Detect which cell encompasses the target text, then output its [x, y] center coordinate. 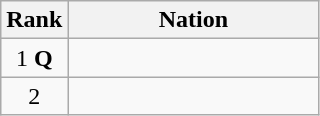
Rank [34, 20]
Nation [194, 20]
1 Q [34, 58]
2 [34, 96]
